Detect which cell encompasses the target text, then output its [x, y] center coordinate. 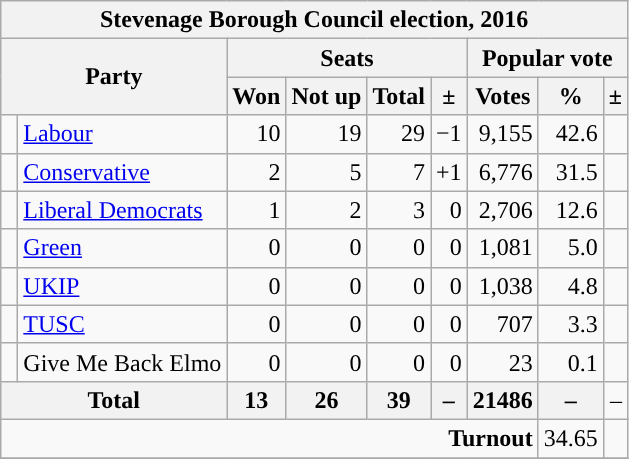
3.3 [570, 324]
707 [502, 324]
Won [256, 96]
4.8 [570, 286]
5 [326, 172]
Labour [122, 134]
UKIP [122, 286]
Popular vote [547, 58]
1,081 [502, 248]
0.1 [570, 362]
Green [122, 248]
12.6 [570, 210]
1,038 [502, 286]
19 [326, 134]
31.5 [570, 172]
% [570, 96]
5.0 [570, 248]
21486 [502, 400]
TUSC [122, 324]
Not up [326, 96]
Give Me Back Elmo [122, 362]
26 [326, 400]
Party [114, 77]
1 [256, 210]
Stevenage Borough Council election, 2016 [314, 20]
7 [399, 172]
6,776 [502, 172]
39 [399, 400]
29 [399, 134]
Liberal Democrats [122, 210]
2,706 [502, 210]
+1 [450, 172]
13 [256, 400]
23 [502, 362]
3 [399, 210]
Votes [502, 96]
10 [256, 134]
−1 [450, 134]
42.6 [570, 134]
9,155 [502, 134]
Seats [347, 58]
34.65 [570, 438]
Turnout [270, 438]
Conservative [122, 172]
